Extract the (x, y) coordinate from the center of the cell holding the provided text.  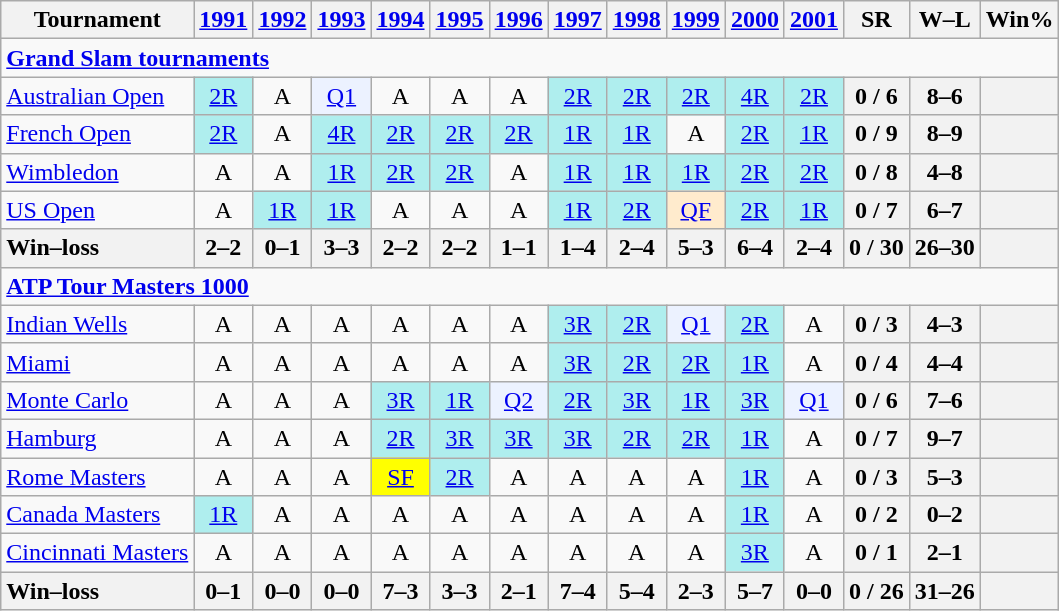
Win% (1020, 20)
1993 (342, 20)
2001 (814, 20)
SR (876, 20)
Australian Open (98, 96)
2000 (754, 20)
0–2 (944, 515)
2–3 (696, 591)
0 / 8 (876, 172)
Wimbledon (98, 172)
Tournament (98, 20)
6–4 (754, 248)
7–6 (944, 400)
5–4 (636, 591)
Indian Wells (98, 324)
Miami (98, 362)
0 / 1 (876, 553)
4–4 (944, 362)
QF (696, 210)
1991 (224, 20)
4–3 (944, 324)
0 / 30 (876, 248)
Hamburg (98, 438)
1998 (636, 20)
1995 (460, 20)
Canada Masters (98, 515)
1999 (696, 20)
1994 (400, 20)
9–7 (944, 438)
US Open (98, 210)
26–30 (944, 248)
4–8 (944, 172)
Q2 (518, 400)
SF (400, 477)
31–26 (944, 591)
1–1 (518, 248)
1996 (518, 20)
0 / 4 (876, 362)
French Open (98, 134)
0 / 26 (876, 591)
0 / 9 (876, 134)
6–7 (944, 210)
5–7 (754, 591)
Monte Carlo (98, 400)
1–4 (578, 248)
W–L (944, 20)
Grand Slam tournaments (530, 58)
7–4 (578, 591)
8–6 (944, 96)
1992 (282, 20)
8–9 (944, 134)
ATP Tour Masters 1000 (530, 286)
Cincinnati Masters (98, 553)
0 / 2 (876, 515)
7–3 (400, 591)
1997 (578, 20)
Rome Masters (98, 477)
